Search for the cell housing the specified text and yield its [X, Y] center coordinate. 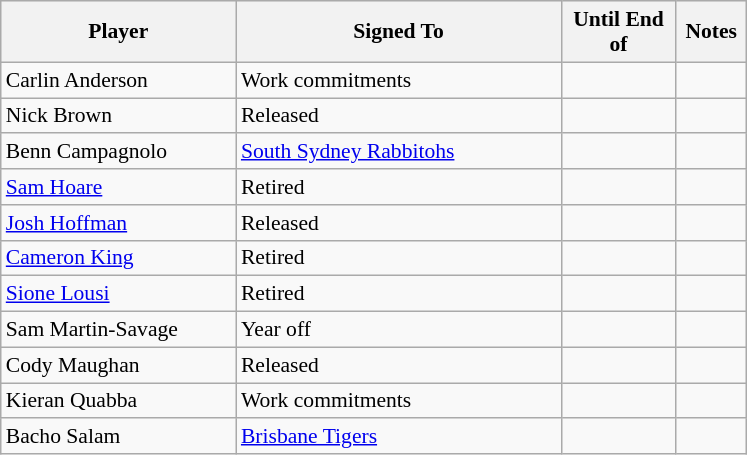
South Sydney Rabbitohs [398, 152]
Year off [398, 330]
Carlin Anderson [118, 80]
Until End of [618, 32]
Brisbane Tigers [398, 437]
Sam Hoare [118, 187]
Signed To [398, 32]
Cody Maughan [118, 365]
Notes [711, 32]
Benn Campagnolo [118, 152]
Player [118, 32]
Nick Brown [118, 116]
Kieran Quabba [118, 401]
Bacho Salam [118, 437]
Sam Martin-Savage [118, 330]
Sione Lousi [118, 294]
Cameron King [118, 258]
Josh Hoffman [118, 223]
